For the text-containing cell, return its midpoint in (X, Y) coordinate format. 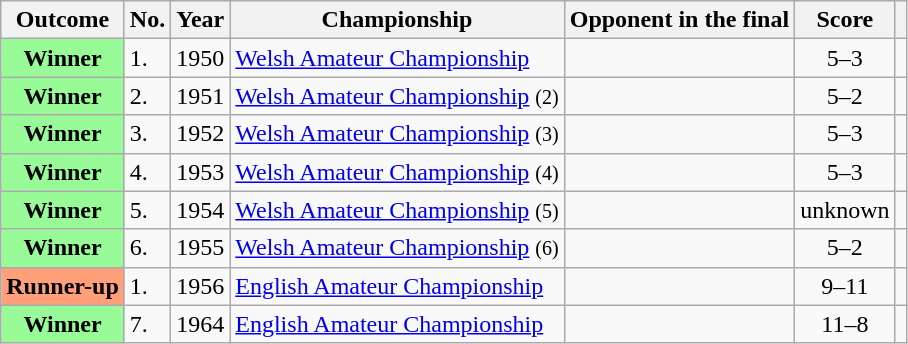
Opponent in the final (679, 20)
Welsh Amateur Championship (3) (397, 134)
1952 (200, 134)
Welsh Amateur Championship (5) (397, 210)
3. (147, 134)
Year (200, 20)
No. (147, 20)
7. (147, 324)
1950 (200, 58)
1954 (200, 210)
1953 (200, 172)
Welsh Amateur Championship (2) (397, 96)
Championship (397, 20)
1951 (200, 96)
5. (147, 210)
1956 (200, 286)
Outcome (63, 20)
9–11 (845, 286)
6. (147, 248)
Welsh Amateur Championship (6) (397, 248)
unknown (845, 210)
Welsh Amateur Championship (397, 58)
Score (845, 20)
1955 (200, 248)
1964 (200, 324)
Welsh Amateur Championship (4) (397, 172)
2. (147, 96)
4. (147, 172)
11–8 (845, 324)
Runner-up (63, 286)
